Determine the (x, y) coordinate at the center of the cell enclosing the given text.  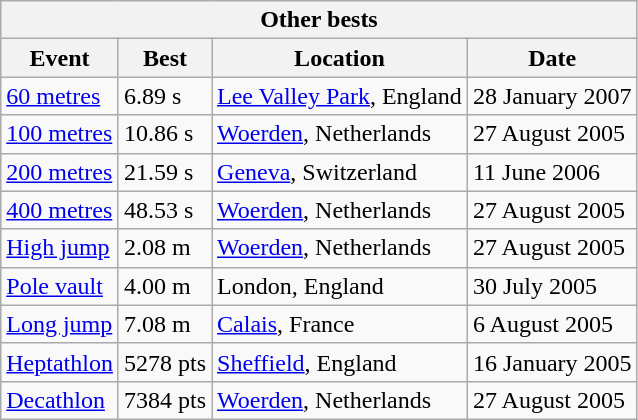
Lee Valley Park, England (340, 96)
16 January 2005 (552, 362)
7.08 m (164, 324)
Other bests (319, 20)
High jump (60, 248)
11 June 2006 (552, 172)
200 metres (60, 172)
30 July 2005 (552, 286)
2.08 m (164, 248)
Location (340, 58)
Sheffield, England (340, 362)
Long jump (60, 324)
Best (164, 58)
Event (60, 58)
7384 pts (164, 400)
Decathlon (60, 400)
100 metres (60, 134)
21.59 s (164, 172)
60 metres (60, 96)
Pole vault (60, 286)
28 January 2007 (552, 96)
5278 pts (164, 362)
Heptathlon (60, 362)
4.00 m (164, 286)
6.89 s (164, 96)
400 metres (60, 210)
48.53 s (164, 210)
10.86 s (164, 134)
Geneva, Switzerland (340, 172)
London, England (340, 286)
6 August 2005 (552, 324)
Calais, France (340, 324)
Date (552, 58)
